Scan for the cell matching the given text and deliver its [X, Y] coordinate at center. 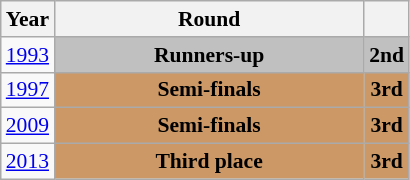
Year [28, 19]
Third place [209, 162]
Runners-up [209, 55]
1993 [28, 55]
2nd [386, 55]
1997 [28, 90]
Round [209, 19]
2009 [28, 126]
2013 [28, 162]
